Scan for the cell matching the given text and deliver its [X, Y] coordinate at center. 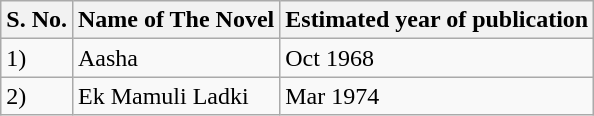
Name of The Novel [176, 20]
Mar 1974 [437, 96]
2) [37, 96]
Oct 1968 [437, 58]
Aasha [176, 58]
Ek Mamuli Ladki [176, 96]
1) [37, 58]
Estimated year of publication [437, 20]
S. No. [37, 20]
